Locate the cell with the specified text and output its [x, y] center coordinate. 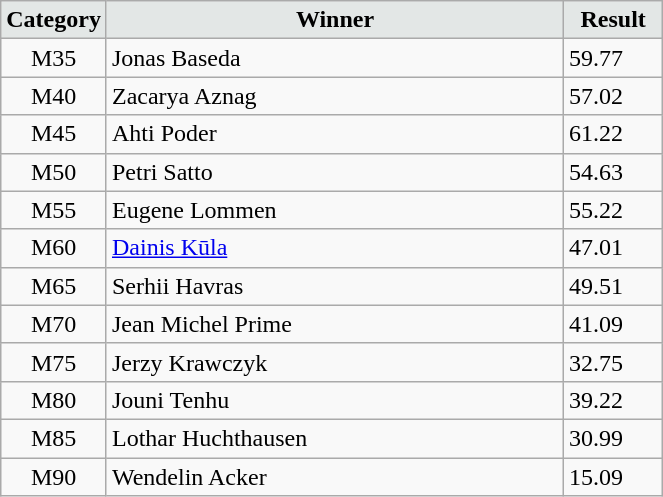
M65 [54, 286]
59.77 [614, 58]
55.22 [614, 210]
Petri Satto [334, 172]
Serhii Havras [334, 286]
Eugene Lommen [334, 210]
M55 [54, 210]
Winner [334, 20]
54.63 [614, 172]
Jean Michel Prime [334, 324]
32.75 [614, 362]
M40 [54, 96]
M60 [54, 248]
M75 [54, 362]
61.22 [614, 134]
M80 [54, 400]
49.51 [614, 286]
M35 [54, 58]
M70 [54, 324]
Result [614, 20]
30.99 [614, 438]
Jerzy Krawczyk [334, 362]
Category [54, 20]
M50 [54, 172]
Jonas Baseda [334, 58]
Dainis Kūla [334, 248]
15.09 [614, 477]
Jouni Tenhu [334, 400]
Zacarya Aznag [334, 96]
M90 [54, 477]
41.09 [614, 324]
M85 [54, 438]
57.02 [614, 96]
M45 [54, 134]
Wendelin Acker [334, 477]
Lothar Huchthausen [334, 438]
39.22 [614, 400]
Ahti Poder [334, 134]
47.01 [614, 248]
